Capture the cell that displays the provided text and extract its [x, y] central coordinate. 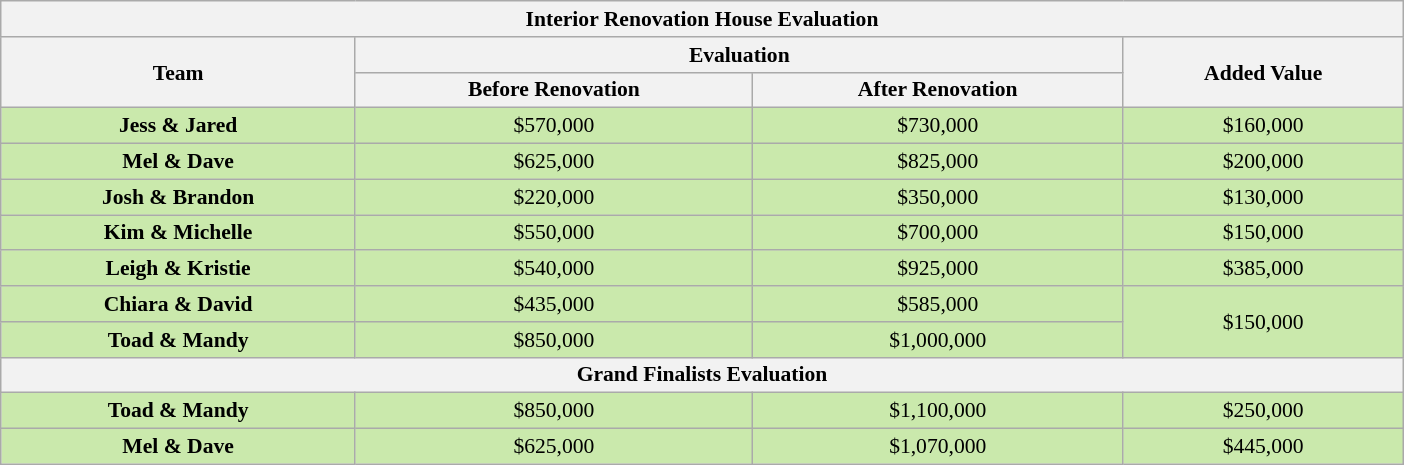
Grand Finalists Evaluation [702, 375]
$435,000 [554, 304]
$130,000 [1263, 197]
$200,000 [1263, 162]
Josh & Brandon [178, 197]
$385,000 [1263, 269]
Before Renovation [554, 90]
Interior Renovation House Evaluation [702, 19]
$1,100,000 [938, 411]
$825,000 [938, 162]
$1,070,000 [938, 447]
$700,000 [938, 233]
$730,000 [938, 126]
$160,000 [1263, 126]
Evaluation [739, 55]
$350,000 [938, 197]
$585,000 [938, 304]
Kim & Michelle [178, 233]
$1,000,000 [938, 340]
$925,000 [938, 269]
Added Value [1263, 72]
$445,000 [1263, 447]
Leigh & Kristie [178, 269]
$570,000 [554, 126]
$540,000 [554, 269]
$550,000 [554, 233]
Jess & Jared [178, 126]
Chiara & David [178, 304]
$250,000 [1263, 411]
After Renovation [938, 90]
$220,000 [554, 197]
Team [178, 72]
